For the text-containing cell, return its midpoint in [x, y] coordinate format. 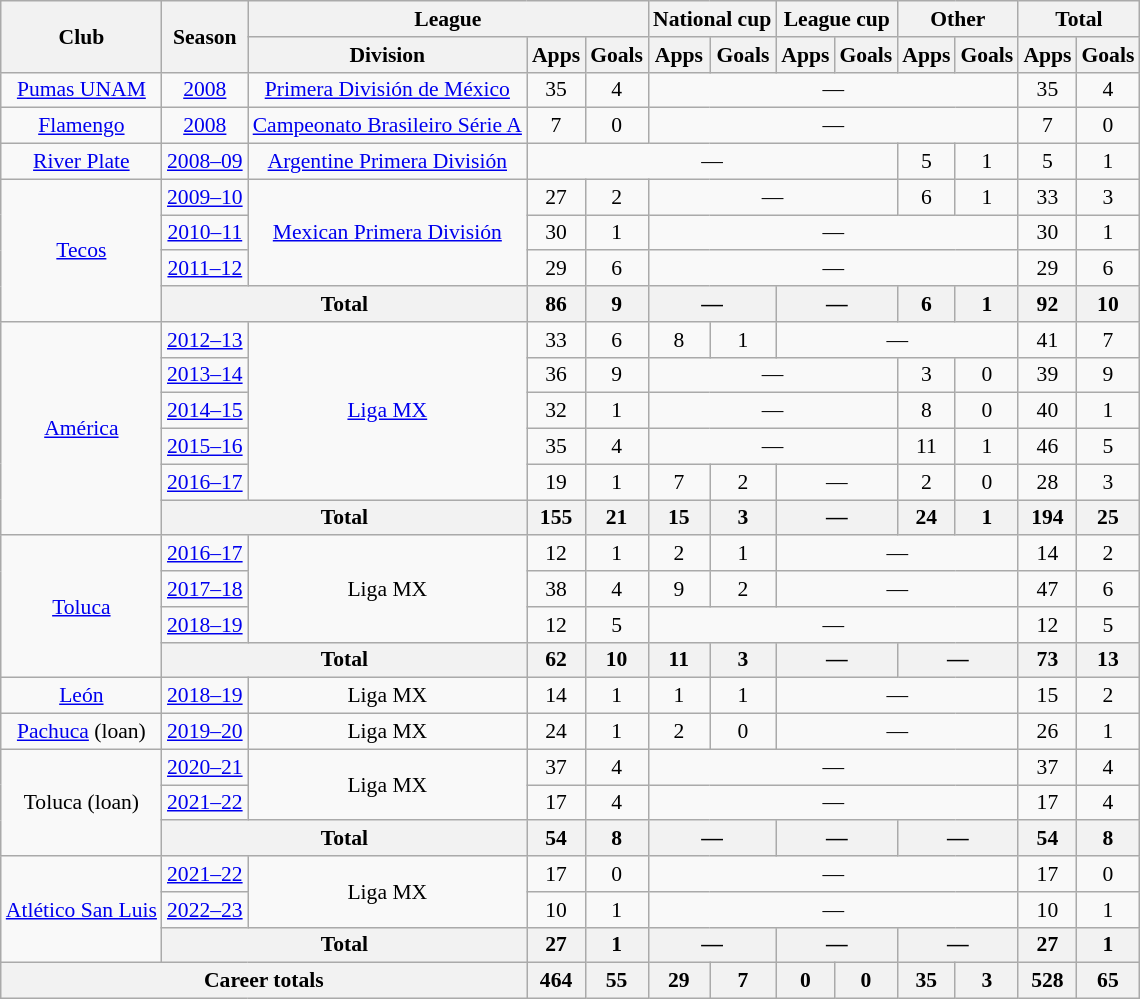
2010–11 [205, 233]
2022–23 [205, 910]
Mexican Primera División [388, 232]
Toluca [82, 607]
65 [1108, 981]
28 [1047, 482]
2019–20 [205, 732]
River Plate [82, 162]
Toluca (loan) [82, 802]
2013–14 [205, 375]
55 [616, 981]
464 [556, 981]
38 [556, 589]
25 [1108, 518]
América [82, 429]
National cup [712, 19]
Career totals [264, 981]
13 [1108, 660]
47 [1047, 589]
41 [1047, 340]
528 [1047, 981]
26 [1047, 732]
2020–21 [205, 767]
Tecos [82, 250]
36 [556, 375]
Season [205, 36]
Atlético San Luis [82, 910]
2014–15 [205, 411]
Club [82, 36]
Other [958, 19]
86 [556, 304]
39 [1047, 375]
Pumas UNAM [82, 90]
2012–13 [205, 340]
League cup [836, 19]
40 [1047, 411]
73 [1047, 660]
92 [1047, 304]
62 [556, 660]
Pachuca (loan) [82, 732]
32 [556, 411]
League [448, 19]
46 [1047, 447]
2009–10 [205, 197]
Primera División de México [388, 90]
155 [556, 518]
2008–09 [205, 162]
Argentine Primera División [388, 162]
194 [1047, 518]
Campeonato Brasileiro Série A [388, 126]
Division [388, 55]
2011–12 [205, 269]
Flamengo [82, 126]
19 [556, 482]
2017–18 [205, 589]
León [82, 696]
21 [616, 518]
2015–16 [205, 447]
